Capture the cell that displays the provided text and extract its (x, y) central coordinate. 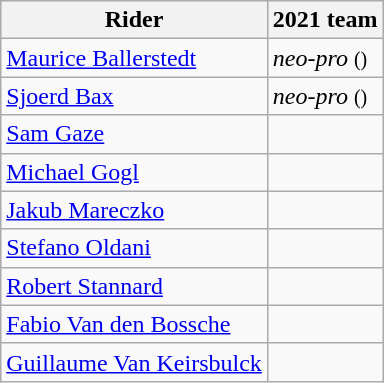
Guillaume Van Keirsbulck (134, 362)
Maurice Ballerstedt (134, 58)
Sjoerd Bax (134, 96)
Jakub Mareczko (134, 210)
Robert Stannard (134, 286)
Michael Gogl (134, 172)
Sam Gaze (134, 134)
2021 team (325, 20)
Rider (134, 20)
Fabio Van den Bossche (134, 324)
Stefano Oldani (134, 248)
